Locate the cell with the specified text and output its [X, Y] center coordinate. 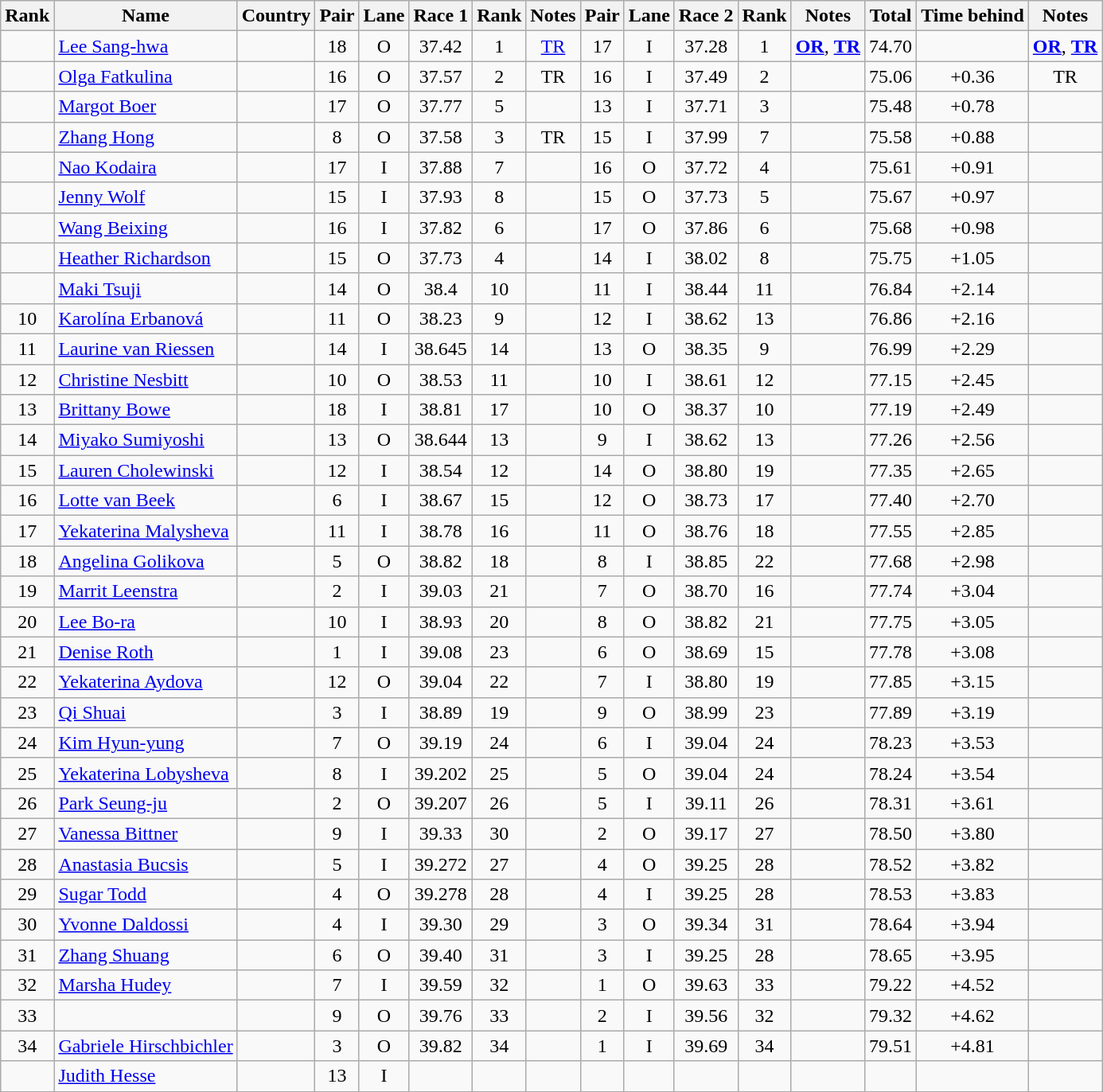
Marsha Hudey [146, 985]
75.67 [891, 197]
Karolína Erbanová [146, 318]
78.24 [891, 773]
Marrit Leenstra [146, 591]
+0.97 [972, 197]
77.74 [891, 591]
Zhang Hong [146, 137]
Lee Sang-hwa [146, 46]
38.54 [441, 470]
78.64 [891, 925]
38.61 [706, 380]
39.03 [441, 591]
37.93 [441, 197]
38.73 [706, 501]
38.02 [706, 258]
38.89 [441, 712]
Nao Kodaira [146, 167]
Lauren Cholewinski [146, 470]
77.85 [891, 682]
37.28 [706, 46]
+3.54 [972, 773]
38.53 [441, 380]
Christine Nesbitt [146, 380]
Olga Fatkulina [146, 76]
37.86 [706, 228]
76.84 [891, 288]
Yekaterina Lobysheva [146, 773]
Lee Bo-ra [146, 622]
78.65 [891, 955]
37.72 [706, 167]
+3.94 [972, 925]
+4.62 [972, 1016]
38.85 [706, 561]
38.44 [706, 288]
+2.49 [972, 410]
78.23 [891, 743]
39.272 [441, 864]
75.06 [891, 76]
37.42 [441, 46]
Vanessa Bittner [146, 833]
39.34 [706, 925]
+2.85 [972, 531]
38.70 [706, 591]
Laurine van Riessen [146, 349]
Name [146, 16]
78.53 [891, 895]
37.57 [441, 76]
Lotte van Beek [146, 501]
38.69 [706, 652]
Margot Boer [146, 107]
39.278 [441, 895]
+4.81 [972, 1046]
+3.61 [972, 803]
39.207 [441, 803]
77.89 [891, 712]
39.30 [441, 925]
39.56 [706, 1016]
Kim Hyun-yung [146, 743]
38.4 [441, 288]
Yekaterina Malysheva [146, 531]
74.70 [891, 46]
79.51 [891, 1046]
+2.29 [972, 349]
Brittany Bowe [146, 410]
+3.04 [972, 591]
Zhang Shuang [146, 955]
79.32 [891, 1016]
Country [276, 16]
Angelina Golikova [146, 561]
37.88 [441, 167]
38.76 [706, 531]
38.35 [706, 349]
Race 2 [706, 16]
+2.65 [972, 470]
+4.52 [972, 985]
Sugar Todd [146, 895]
77.78 [891, 652]
Race 1 [441, 16]
37.71 [706, 107]
+1.05 [972, 258]
Yekaterina Aydova [146, 682]
37.58 [441, 137]
+3.82 [972, 864]
77.68 [891, 561]
+2.56 [972, 440]
38.37 [706, 410]
Judith Hesse [146, 1076]
+2.16 [972, 318]
75.48 [891, 107]
+2.45 [972, 380]
78.52 [891, 864]
37.77 [441, 107]
Jenny Wolf [146, 197]
77.15 [891, 380]
37.49 [706, 76]
Time behind [972, 16]
+0.36 [972, 76]
+3.19 [972, 712]
38.644 [441, 440]
Yvonne Daldossi [146, 925]
+2.70 [972, 501]
+3.53 [972, 743]
39.69 [706, 1046]
39.59 [441, 985]
Maki Tsuji [146, 288]
Gabriele Hirschbichler [146, 1046]
38.23 [441, 318]
79.22 [891, 985]
77.35 [891, 470]
78.31 [891, 803]
75.58 [891, 137]
+3.83 [972, 895]
38.99 [706, 712]
77.19 [891, 410]
+2.98 [972, 561]
38.78 [441, 531]
78.50 [891, 833]
38.67 [441, 501]
39.17 [706, 833]
77.26 [891, 440]
Total [891, 16]
38.81 [441, 410]
38.93 [441, 622]
39.76 [441, 1016]
+3.80 [972, 833]
+0.91 [972, 167]
39.19 [441, 743]
+3.05 [972, 622]
39.63 [706, 985]
+0.98 [972, 228]
37.82 [441, 228]
Wang Beixing [146, 228]
+3.15 [972, 682]
Qi Shuai [146, 712]
+3.95 [972, 955]
Anastasia Bucsis [146, 864]
75.68 [891, 228]
39.40 [441, 955]
+0.88 [972, 137]
Heather Richardson [146, 258]
Park Seung-ju [146, 803]
77.55 [891, 531]
+3.08 [972, 652]
Denise Roth [146, 652]
37.99 [706, 137]
77.40 [891, 501]
75.61 [891, 167]
39.33 [441, 833]
+0.78 [972, 107]
+2.14 [972, 288]
39.202 [441, 773]
39.11 [706, 803]
77.75 [891, 622]
76.99 [891, 349]
Miyako Sumiyoshi [146, 440]
75.75 [891, 258]
39.08 [441, 652]
38.645 [441, 349]
76.86 [891, 318]
39.82 [441, 1046]
